Return (x, y) of the center of cell containing provided text 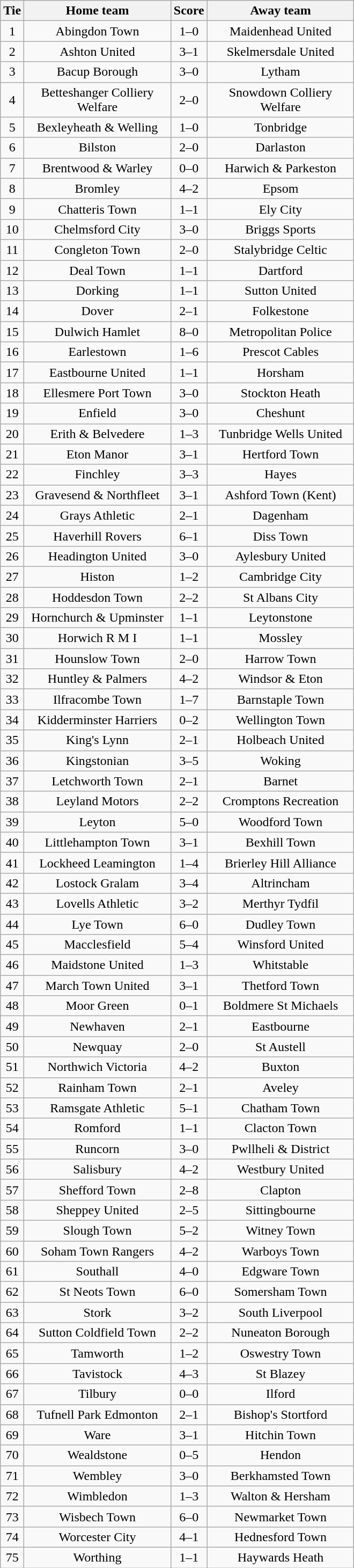
South Liverpool (281, 1312)
Windsor & Eton (281, 679)
Headington United (98, 556)
Briggs Sports (281, 229)
Eton Manor (98, 454)
Metropolitan Police (281, 332)
Littlehampton Town (98, 842)
Away team (281, 11)
Tie (12, 11)
4 (12, 100)
Diss Town (281, 536)
Betteshanger Colliery Welfare (98, 100)
Snowdown Colliery Welfare (281, 100)
Haverhill Rovers (98, 536)
Hitchin Town (281, 1435)
69 (12, 1435)
58 (12, 1210)
Moor Green (98, 1006)
2–5 (189, 1210)
Runcorn (98, 1149)
5–0 (189, 822)
Wimbledon (98, 1496)
Sheppey United (98, 1210)
Wealdstone (98, 1455)
6 (12, 148)
St Austell (281, 1047)
Aylesbury United (281, 556)
Kingstonian (98, 761)
52 (12, 1088)
Letchworth Town (98, 781)
17 (12, 373)
Romford (98, 1128)
Westbury United (281, 1169)
63 (12, 1312)
Ashton United (98, 52)
Congleton Town (98, 250)
13 (12, 291)
41 (12, 863)
Ilfracombe Town (98, 699)
39 (12, 822)
Abingdon Town (98, 31)
14 (12, 311)
32 (12, 679)
King's Lynn (98, 740)
Horwich R M I (98, 638)
70 (12, 1455)
Tonbridge (281, 127)
Haywards Heath (281, 1557)
10 (12, 229)
Rainham Town (98, 1088)
43 (12, 903)
Kidderminster Harriers (98, 720)
Histon (98, 577)
Pwllheli & District (281, 1149)
Wellington Town (281, 720)
Shefford Town (98, 1190)
3–4 (189, 883)
18 (12, 393)
Merthyr Tydfil (281, 903)
Tamworth (98, 1353)
Stork (98, 1312)
Leyland Motors (98, 801)
62 (12, 1292)
67 (12, 1394)
Woodford Town (281, 822)
Bilston (98, 148)
3–5 (189, 761)
66 (12, 1374)
22 (12, 475)
Tufnell Park Edmonton (98, 1414)
20 (12, 434)
Walton & Hersham (281, 1496)
26 (12, 556)
54 (12, 1128)
Lovells Athletic (98, 903)
Hendon (281, 1455)
Newhaven (98, 1026)
Tilbury (98, 1394)
46 (12, 965)
Macclesfield (98, 945)
Gravesend & Northfleet (98, 495)
Brierley Hill Alliance (281, 863)
Hornchurch & Upminster (98, 618)
Lockheed Leamington (98, 863)
St Albans City (281, 597)
57 (12, 1190)
Sittingbourne (281, 1210)
Lostock Gralam (98, 883)
Barnstaple Town (281, 699)
Earlestown (98, 352)
60 (12, 1251)
45 (12, 945)
Soham Town Rangers (98, 1251)
5 (12, 127)
4–1 (189, 1537)
3–3 (189, 475)
53 (12, 1108)
Skelmersdale United (281, 52)
Hayes (281, 475)
Eastbourne United (98, 373)
Epsom (281, 188)
Dudley Town (281, 924)
16 (12, 352)
Berkhamsted Town (281, 1476)
Bexleyheath & Welling (98, 127)
59 (12, 1230)
40 (12, 842)
Chatham Town (281, 1108)
72 (12, 1496)
Ellesmere Port Town (98, 393)
33 (12, 699)
74 (12, 1537)
15 (12, 332)
3 (12, 72)
Hounslow Town (98, 659)
36 (12, 761)
Chatteris Town (98, 209)
Sutton Coldfield Town (98, 1333)
Woking (281, 761)
35 (12, 740)
Stalybridge Celtic (281, 250)
Witney Town (281, 1230)
0–5 (189, 1455)
65 (12, 1353)
24 (12, 515)
48 (12, 1006)
Maidstone United (98, 965)
Ramsgate Athletic (98, 1108)
12 (12, 270)
Harwich & Parkeston (281, 168)
Folkestone (281, 311)
Barnet (281, 781)
49 (12, 1026)
Darlaston (281, 148)
Holbeach United (281, 740)
Stockton Heath (281, 393)
Clacton Town (281, 1128)
Southall (98, 1272)
Tunbridge Wells United (281, 434)
Bromley (98, 188)
Bishop's Stortford (281, 1414)
St Neots Town (98, 1292)
Cheshunt (281, 413)
March Town United (98, 986)
Aveley (281, 1088)
Wembley (98, 1476)
Whitstable (281, 965)
42 (12, 883)
Hoddesdon Town (98, 597)
9 (12, 209)
2 (12, 52)
Horsham (281, 373)
71 (12, 1476)
Wisbech Town (98, 1516)
Cromptons Recreation (281, 801)
68 (12, 1414)
34 (12, 720)
Brentwood & Warley (98, 168)
Lye Town (98, 924)
2–8 (189, 1190)
61 (12, 1272)
Salisbury (98, 1169)
Cambridge City (281, 577)
5–1 (189, 1108)
50 (12, 1047)
0–2 (189, 720)
8 (12, 188)
Mossley (281, 638)
47 (12, 986)
Worcester City (98, 1537)
27 (12, 577)
5–4 (189, 945)
Leytonstone (281, 618)
Altrincham (281, 883)
Sutton United (281, 291)
31 (12, 659)
Edgware Town (281, 1272)
75 (12, 1557)
Hertford Town (281, 454)
Slough Town (98, 1230)
23 (12, 495)
38 (12, 801)
Ware (98, 1435)
Leyton (98, 822)
6–1 (189, 536)
Eastbourne (281, 1026)
Lytham (281, 72)
4–3 (189, 1374)
55 (12, 1149)
8–0 (189, 332)
Buxton (281, 1067)
37 (12, 781)
Northwich Victoria (98, 1067)
Ashford Town (Kent) (281, 495)
Dorking (98, 291)
1–4 (189, 863)
St Blazey (281, 1374)
Winsford United (281, 945)
Erith & Belvedere (98, 434)
0–1 (189, 1006)
1 (12, 31)
Dulwich Hamlet (98, 332)
Oswestry Town (281, 1353)
7 (12, 168)
21 (12, 454)
Maidenhead United (281, 31)
11 (12, 250)
25 (12, 536)
Score (189, 11)
1–7 (189, 699)
64 (12, 1333)
44 (12, 924)
1–6 (189, 352)
Deal Town (98, 270)
Clapton (281, 1190)
Ilford (281, 1394)
Finchley (98, 475)
29 (12, 618)
30 (12, 638)
4–0 (189, 1272)
Grays Athletic (98, 515)
Worthing (98, 1557)
Bexhill Town (281, 842)
Nuneaton Borough (281, 1333)
Dagenham (281, 515)
Ely City (281, 209)
Newquay (98, 1047)
Huntley & Palmers (98, 679)
Prescot Cables (281, 352)
Somersham Town (281, 1292)
Warboys Town (281, 1251)
51 (12, 1067)
Bacup Borough (98, 72)
19 (12, 413)
Dartford (281, 270)
56 (12, 1169)
Newmarket Town (281, 1516)
Thetford Town (281, 986)
Dover (98, 311)
73 (12, 1516)
Tavistock (98, 1374)
Enfield (98, 413)
Chelmsford City (98, 229)
5–2 (189, 1230)
Home team (98, 11)
28 (12, 597)
Harrow Town (281, 659)
Boldmere St Michaels (281, 1006)
Hednesford Town (281, 1537)
